Return the [X, Y] coordinate for the center point of the cell that contains the specified text.  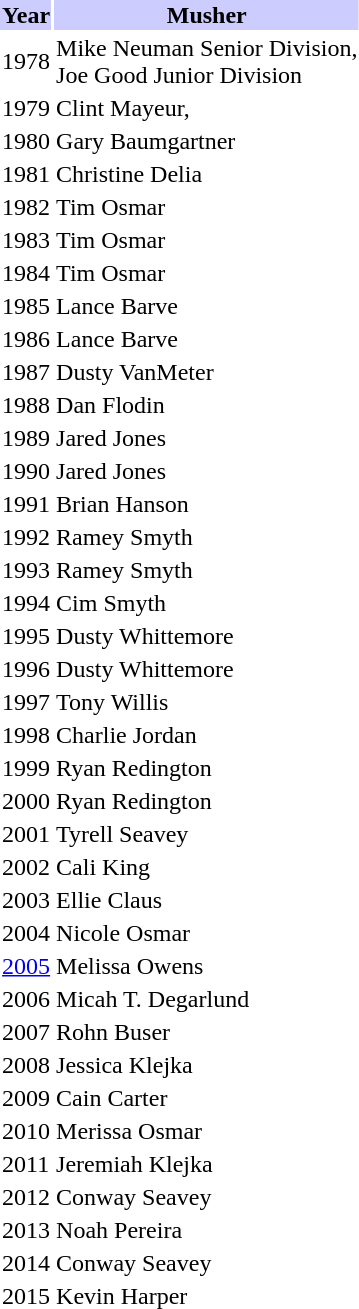
2010 [26, 1131]
2012 [26, 1197]
Tyrell Seavey [207, 834]
Tony Willis [207, 702]
1980 [26, 141]
Dan Flodin [207, 405]
2004 [26, 933]
1986 [26, 339]
Gary Baumgartner [207, 141]
Cali King [207, 867]
1988 [26, 405]
1979 [26, 108]
2011 [26, 1164]
1993 [26, 570]
1997 [26, 702]
2008 [26, 1065]
Brian Hanson [207, 504]
Jessica Klejka [207, 1065]
Clint Mayeur, [207, 108]
Melissa Owens [207, 966]
1990 [26, 471]
Micah T. Degarlund [207, 999]
1983 [26, 240]
1994 [26, 603]
1987 [26, 372]
2001 [26, 834]
Cim Smyth [207, 603]
2000 [26, 801]
1998 [26, 735]
2013 [26, 1230]
1996 [26, 669]
2003 [26, 900]
1991 [26, 504]
1995 [26, 636]
1999 [26, 768]
2005 [26, 966]
Musher [207, 15]
1985 [26, 306]
Year [26, 15]
1992 [26, 537]
1978 [26, 62]
Ellie Claus [207, 900]
1981 [26, 174]
2007 [26, 1032]
1982 [26, 207]
2006 [26, 999]
Christine Delia [207, 174]
Noah Pereira [207, 1230]
Jeremiah Klejka [207, 1164]
2009 [26, 1098]
Dusty VanMeter [207, 372]
1984 [26, 273]
2002 [26, 867]
1989 [26, 438]
Mike Neuman Senior Division,Joe Good Junior Division [207, 62]
Nicole Osmar [207, 933]
Rohn Buser [207, 1032]
Merissa Osmar [207, 1131]
Charlie Jordan [207, 735]
2014 [26, 1263]
Cain Carter [207, 1098]
